Output the (X, Y) coordinate of the center of the cell containing the given text.  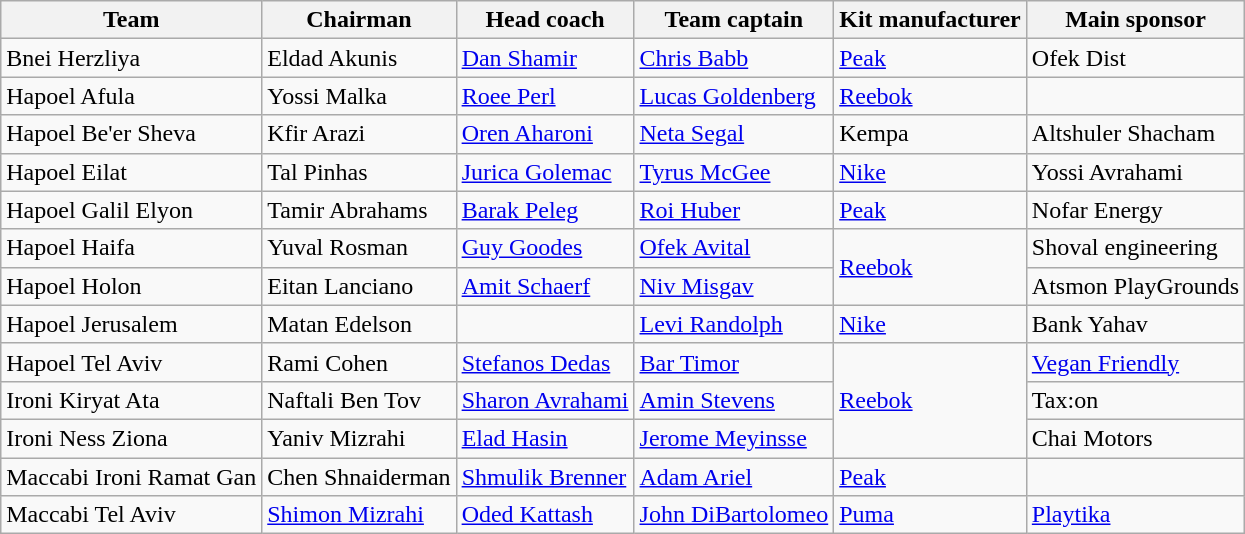
Chris Babb (734, 58)
Guy Goodes (545, 248)
Hapoel Galil Elyon (132, 210)
Naftali Ben Tov (359, 400)
Dan Shamir (545, 58)
Vegan Friendly (1135, 362)
John DiBartolomeo (734, 515)
Eitan Lanciano (359, 286)
Bar Timor (734, 362)
Amit Schaerf (545, 286)
Atsmon PlayGrounds (1135, 286)
Puma (930, 515)
Jurica Golemac (545, 172)
Rami Cohen (359, 362)
Neta Segal (734, 134)
Yaniv Mizrahi (359, 438)
Maccabi Ironi Ramat Gan (132, 477)
Kfir Arazi (359, 134)
Hapoel Jerusalem (132, 324)
Jerome Meyinsse (734, 438)
Team (132, 20)
Bank Yahav (1135, 324)
Lucas Goldenberg (734, 96)
Hapoel Eilat (132, 172)
Hapoel Tel Aviv (132, 362)
Chai Motors (1135, 438)
Amin Stevens (734, 400)
Yuval Rosman (359, 248)
Tamir Abrahams (359, 210)
Adam Ariel (734, 477)
Hapoel Be'er Sheva (132, 134)
Roi Huber (734, 210)
Team captain (734, 20)
Niv Misgav (734, 286)
Chairman (359, 20)
Maccabi Tel Aviv (132, 515)
Ofek Dist (1135, 58)
Eldad Akunis (359, 58)
Hapoel Haifa (132, 248)
Shimon Mizrahi (359, 515)
Roee Perl (545, 96)
Ironi Ness Ziona (132, 438)
Ofek Avital (734, 248)
Shmulik Brenner (545, 477)
Yossi Malka (359, 96)
Barak Peleg (545, 210)
Chen Shnaiderman (359, 477)
Shoval engineering (1135, 248)
Altshuler Shacham (1135, 134)
Kit manufacturer (930, 20)
Oren Aharoni (545, 134)
Playtika (1135, 515)
Elad Hasin (545, 438)
Head coach (545, 20)
Hapoel Holon (132, 286)
Sharon Avrahami (545, 400)
Main sponsor (1135, 20)
Tyrus McGee (734, 172)
Tax:on (1135, 400)
Oded Kattash (545, 515)
Bnei Herzliya (132, 58)
Tal Pinhas (359, 172)
Kempa (930, 134)
Nofar Energy (1135, 210)
Hapoel Afula (132, 96)
Yossi Avrahami (1135, 172)
Ironi Kiryat Ata (132, 400)
Stefanos Dedas (545, 362)
Levi Randolph (734, 324)
Matan Edelson (359, 324)
